Determine the (X, Y) coordinate at the center of the cell enclosing the given text.  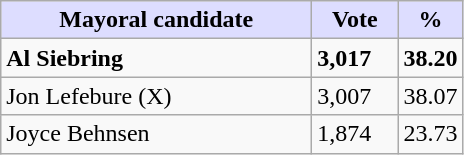
Al Siebring (156, 58)
3,007 (355, 96)
3,017 (355, 58)
Vote (355, 20)
Jon Lefebure (X) (156, 96)
Mayoral candidate (156, 20)
38.20 (430, 58)
% (430, 20)
1,874 (355, 134)
23.73 (430, 134)
38.07 (430, 96)
Joyce Behnsen (156, 134)
